Identify which cell holds the provided text, then report its (x, y) central coordinate. 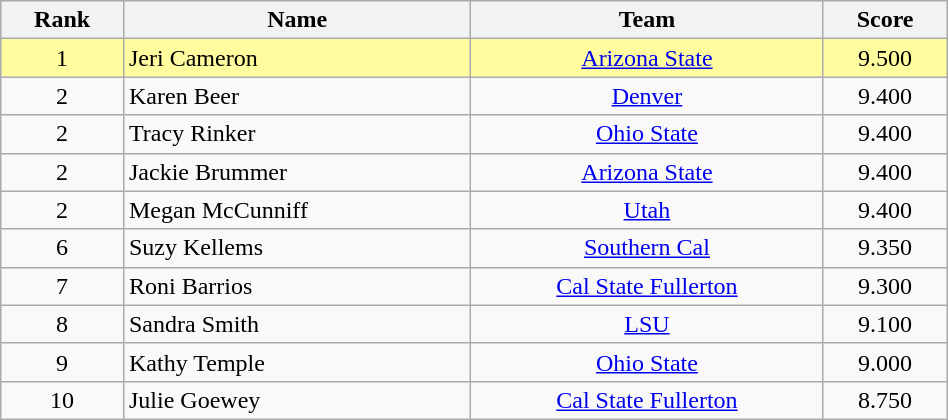
Megan McCunniff (296, 210)
Jackie Brummer (296, 172)
Denver (647, 96)
7 (62, 286)
6 (62, 248)
Name (296, 20)
Roni Barrios (296, 286)
9.100 (885, 324)
Rank (62, 20)
Sandra Smith (296, 324)
Score (885, 20)
9.000 (885, 362)
Team (647, 20)
Suzy Kellems (296, 248)
Karen Beer (296, 96)
8 (62, 324)
9.500 (885, 58)
9 (62, 362)
Tracy Rinker (296, 134)
9.350 (885, 248)
Utah (647, 210)
Jeri Cameron (296, 58)
1 (62, 58)
Julie Goewey (296, 400)
LSU (647, 324)
10 (62, 400)
Southern Cal (647, 248)
9.300 (885, 286)
Kathy Temple (296, 362)
8.750 (885, 400)
